Provide the (X, Y) coordinate of the cell's center where the given text is located.  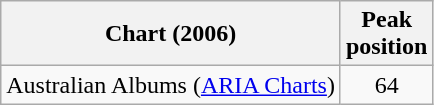
Peakposition (386, 34)
64 (386, 85)
Australian Albums (ARIA Charts) (171, 85)
Chart (2006) (171, 34)
